Return the [X, Y] coordinate for the center point of the cell that contains the specified text.  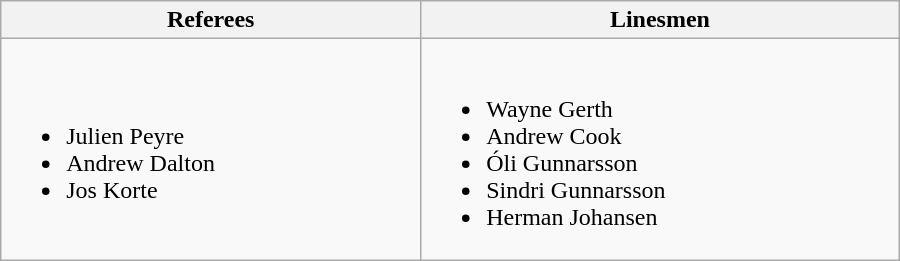
Linesmen [660, 20]
Wayne Gerth Andrew Cook Óli Gunnarsson Sindri Gunnarsson Herman Johansen [660, 150]
Julien Peyre Andrew Dalton Jos Korte [211, 150]
Referees [211, 20]
